Capture the cell that displays the provided text and extract its [x, y] central coordinate. 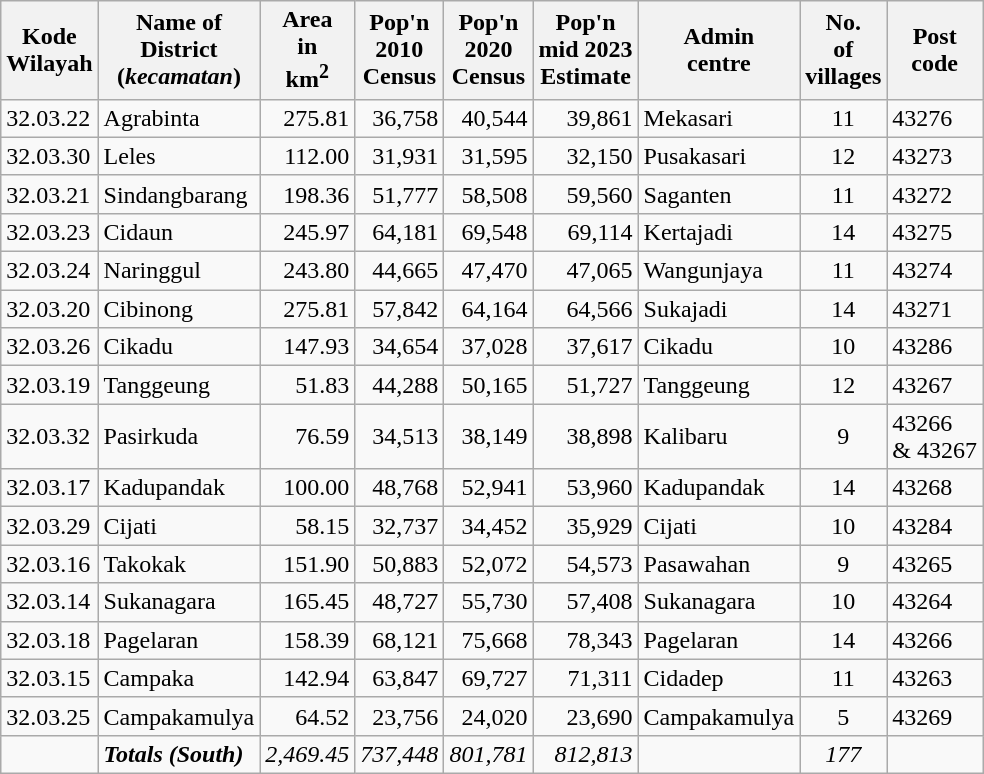
165.45 [308, 602]
35,929 [586, 526]
43273 [935, 156]
63,847 [400, 678]
Cidadep [719, 678]
Totals (South) [179, 754]
36,758 [400, 118]
Takokak [179, 564]
198.36 [308, 194]
43269 [935, 716]
32.03.25 [50, 716]
43267 [935, 385]
Naringgul [179, 271]
51,727 [586, 385]
100.00 [308, 488]
32.03.32 [50, 436]
32,737 [400, 526]
Kertajadi [719, 232]
23,690 [586, 716]
32.03.30 [50, 156]
Pasawahan [719, 564]
64.52 [308, 716]
142.94 [308, 678]
32.03.24 [50, 271]
32.03.20 [50, 309]
43263 [935, 678]
55,730 [488, 602]
75,668 [488, 640]
68,121 [400, 640]
53,960 [586, 488]
Sindangbarang [179, 194]
58,508 [488, 194]
52,941 [488, 488]
43275 [935, 232]
Sukajadi [719, 309]
Name ofDistrict(kecamatan) [179, 50]
38,898 [586, 436]
Pusakasari [719, 156]
48,768 [400, 488]
47,065 [586, 271]
69,114 [586, 232]
177 [844, 754]
71,311 [586, 678]
Agrabinta [179, 118]
43284 [935, 526]
69,548 [488, 232]
32.03.14 [50, 602]
34,452 [488, 526]
34,654 [400, 347]
43266 & 43267 [935, 436]
48,727 [400, 602]
Pop'n mid 2023 Estimate [586, 50]
31,931 [400, 156]
44,288 [400, 385]
43276 [935, 118]
32.03.23 [50, 232]
2,469.45 [308, 754]
158.39 [308, 640]
737,448 [400, 754]
801,781 [488, 754]
43274 [935, 271]
44,665 [400, 271]
64,164 [488, 309]
64,566 [586, 309]
243.80 [308, 271]
Mekasari [719, 118]
32.03.18 [50, 640]
59,560 [586, 194]
32,150 [586, 156]
47,470 [488, 271]
37,617 [586, 347]
39,861 [586, 118]
76.59 [308, 436]
32.03.19 [50, 385]
147.93 [308, 347]
43271 [935, 309]
Postcode [935, 50]
43272 [935, 194]
245.97 [308, 232]
No.ofvillages [844, 50]
51,777 [400, 194]
37,028 [488, 347]
Pop'n 2010Census [400, 50]
812,813 [586, 754]
34,513 [400, 436]
Cidaun [179, 232]
32.03.29 [50, 526]
Leles [179, 156]
54,573 [586, 564]
40,544 [488, 118]
69,727 [488, 678]
50,883 [400, 564]
Kalibaru [719, 436]
5 [844, 716]
Wangunjaya [719, 271]
50,165 [488, 385]
38,149 [488, 436]
31,595 [488, 156]
Saganten [719, 194]
57,842 [400, 309]
32.03.21 [50, 194]
43264 [935, 602]
24,020 [488, 716]
57,408 [586, 602]
51.83 [308, 385]
151.90 [308, 564]
Admin centre [719, 50]
78,343 [586, 640]
Kode Wilayah [50, 50]
112.00 [308, 156]
32.03.26 [50, 347]
52,072 [488, 564]
43266 [935, 640]
Pasirkuda [179, 436]
Area inkm2 [308, 50]
43268 [935, 488]
32.03.16 [50, 564]
Cibinong [179, 309]
64,181 [400, 232]
43286 [935, 347]
32.03.22 [50, 118]
43265 [935, 564]
32.03.15 [50, 678]
58.15 [308, 526]
32.03.17 [50, 488]
Campaka [179, 678]
Pop'n 2020 Census [488, 50]
23,756 [400, 716]
